Search for the cell housing the specified text and yield its (x, y) center coordinate. 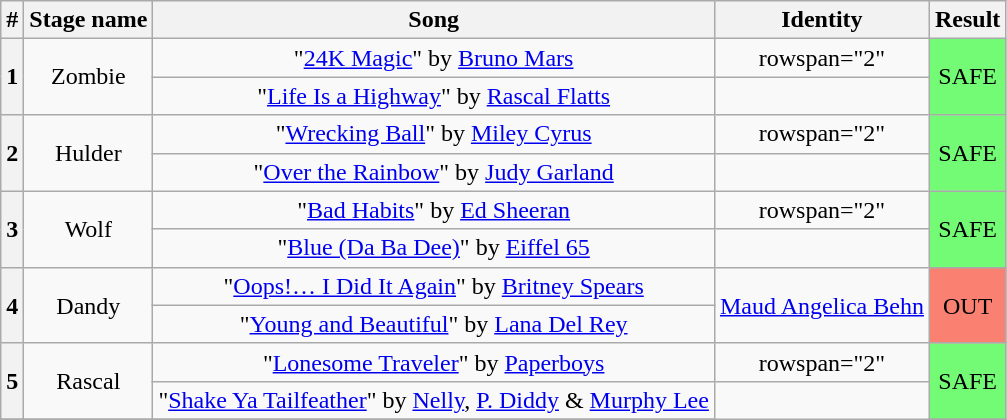
Identity (822, 20)
4 (12, 305)
Rascal (88, 381)
Song (434, 20)
"24K Magic" by Bruno Mars (434, 58)
# (12, 20)
Stage name (88, 20)
Result (967, 20)
"Wrecking Ball" by Miley Cyrus (434, 134)
"Shake Ya Tailfeather" by Nelly, P. Diddy & Murphy Lee (434, 400)
5 (12, 381)
"Life Is a Highway" by Rascal Flatts (434, 96)
Dandy (88, 305)
Wolf (88, 229)
"Blue (Da Ba Dee)" by Eiffel 65 (434, 248)
Maud Angelica Behn (822, 305)
Zombie (88, 77)
"Bad Habits" by Ed Sheeran (434, 210)
2 (12, 153)
"Lonesome Traveler" by Paperboys (434, 362)
3 (12, 229)
OUT (967, 305)
"Over the Rainbow" by Judy Garland (434, 172)
"Oops!… I Did It Again" by Britney Spears (434, 286)
Hulder (88, 153)
"Young and Beautiful" by Lana Del Rey (434, 324)
1 (12, 77)
